Determine the [X, Y] coordinate at the center of the cell enclosing the given text.  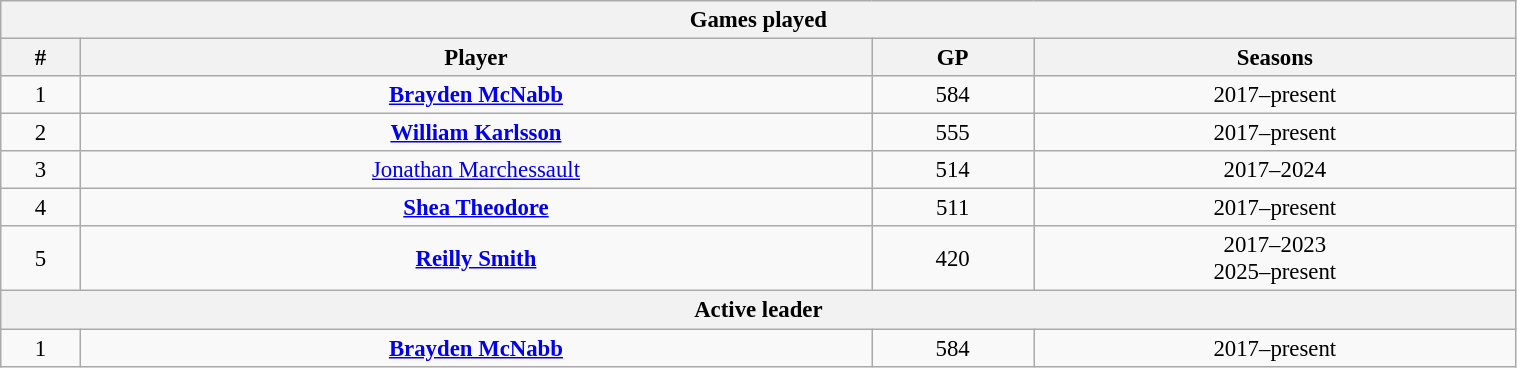
Games played [758, 20]
3 [41, 170]
5 [41, 258]
2017–2024 [1275, 170]
2 [41, 133]
# [41, 58]
Jonathan Marchessault [476, 170]
Seasons [1275, 58]
4 [41, 208]
Reilly Smith [476, 258]
William Karlsson [476, 133]
555 [953, 133]
511 [953, 208]
GP [953, 58]
Shea Theodore [476, 208]
420 [953, 258]
Active leader [758, 310]
Player [476, 58]
2017–20232025–present [1275, 258]
514 [953, 170]
